Scan for the cell matching the given text and deliver its [x, y] coordinate at center. 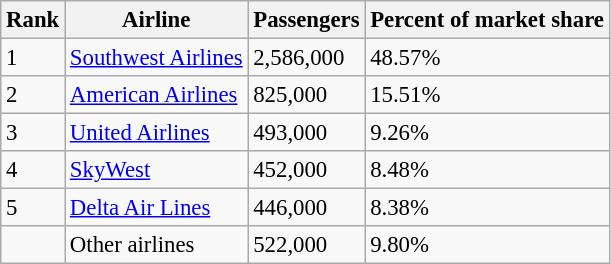
9.80% [487, 245]
3 [33, 133]
825,000 [306, 95]
Percent of market share [487, 20]
452,000 [306, 170]
American Airlines [156, 95]
48.57% [487, 58]
Rank [33, 20]
United Airlines [156, 133]
15.51% [487, 95]
8.48% [487, 170]
Delta Air Lines [156, 208]
493,000 [306, 133]
SkyWest [156, 170]
Airline [156, 20]
2 [33, 95]
9.26% [487, 133]
522,000 [306, 245]
4 [33, 170]
Southwest Airlines [156, 58]
5 [33, 208]
1 [33, 58]
Other airlines [156, 245]
2,586,000 [306, 58]
Passengers [306, 20]
446,000 [306, 208]
8.38% [487, 208]
